Scan for the cell matching the given text and deliver its (X, Y) coordinate at center. 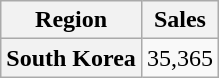
35,365 (180, 58)
South Korea (72, 58)
Region (72, 20)
Sales (180, 20)
